Locate the cell with the specified text and output its (X, Y) center coordinate. 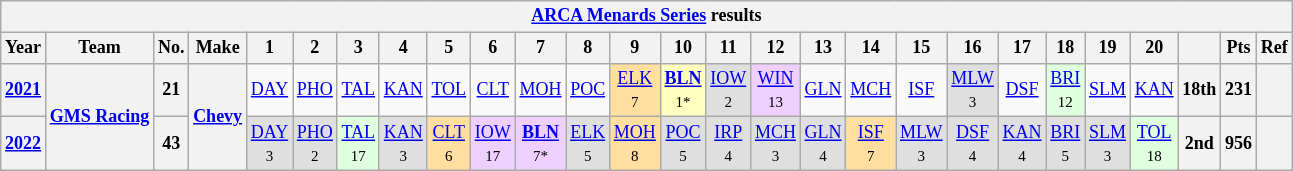
POC5 (683, 144)
ISF (922, 90)
BRI12 (1066, 90)
13 (823, 48)
18 (1066, 48)
BLN7* (540, 144)
2nd (1200, 144)
12 (776, 48)
Ref (1274, 48)
DAY (269, 90)
10 (683, 48)
43 (172, 144)
GLN (823, 90)
WIN13 (776, 90)
11 (728, 48)
Chevy (218, 116)
18th (1200, 90)
2022 (24, 144)
IRP4 (728, 144)
Make (218, 48)
3 (358, 48)
GMS Racing (99, 116)
CLT (492, 90)
7 (540, 48)
MOH (540, 90)
BLN1* (683, 90)
4 (403, 48)
KAN4 (1022, 144)
No. (172, 48)
2021 (24, 90)
MCH3 (776, 144)
BRI5 (1066, 144)
MOH8 (634, 144)
IOW17 (492, 144)
PHO (314, 90)
8 (588, 48)
17 (1022, 48)
9 (634, 48)
1 (269, 48)
19 (1108, 48)
GLN4 (823, 144)
TAL17 (358, 144)
KAN3 (403, 144)
DSF4 (972, 144)
DSF (1022, 90)
ELK5 (588, 144)
21 (172, 90)
16 (972, 48)
20 (1154, 48)
ISF7 (871, 144)
DAY3 (269, 144)
TOL (448, 90)
TOL18 (1154, 144)
ELK7 (634, 90)
TAL (358, 90)
MCH (871, 90)
SLM (1108, 90)
2 (314, 48)
Pts (1239, 48)
POC (588, 90)
ARCA Menards Series results (646, 16)
Team (99, 48)
14 (871, 48)
956 (1239, 144)
PHO2 (314, 144)
15 (922, 48)
CLT6 (448, 144)
Year (24, 48)
6 (492, 48)
231 (1239, 90)
IOW2 (728, 90)
5 (448, 48)
SLM3 (1108, 144)
